Capture the cell that displays the provided text and extract its (x, y) central coordinate. 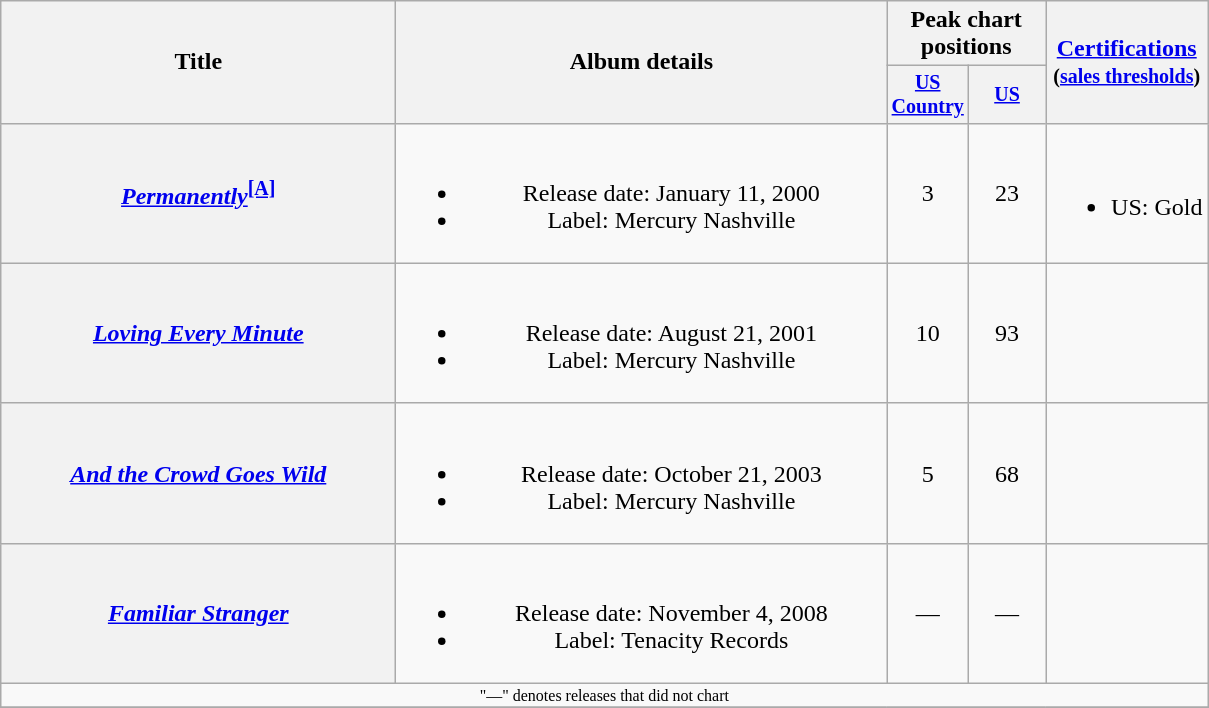
And the Crowd Goes Wild (198, 473)
Loving Every Minute (198, 333)
Release date: August 21, 2001Label: Mercury Nashville (642, 333)
5 (928, 473)
3 (928, 193)
"—" denotes releases that did not chart (604, 696)
68 (1008, 473)
Release date: November 4, 2008Label: Tenacity Records (642, 613)
Peak chartpositions (966, 34)
Release date: October 21, 2003Label: Mercury Nashville (642, 473)
Release date: January 11, 2000Label: Mercury Nashville (642, 193)
Certifications(sales thresholds) (1127, 62)
10 (928, 333)
US: Gold (1127, 193)
Album details (642, 62)
Familiar Stranger (198, 613)
US (1008, 94)
23 (1008, 193)
Title (198, 62)
93 (1008, 333)
Permanently[A] (198, 193)
US Country (928, 94)
